Locate the cell with the specified text and output its (x, y) center coordinate. 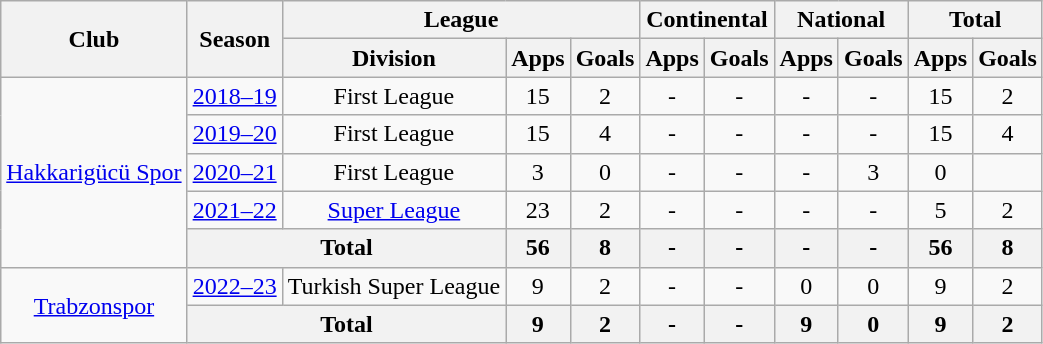
Division (394, 58)
Continental (707, 20)
2020–21 (234, 172)
Season (234, 39)
National (841, 20)
2022–23 (234, 286)
Super League (394, 210)
League (461, 20)
Trabzonspor (94, 305)
2019–20 (234, 134)
2021–22 (234, 210)
2018–19 (234, 96)
Hakkarigücü Spor (94, 172)
23 (538, 210)
Club (94, 39)
5 (940, 210)
Turkish Super League (394, 286)
